Identify which cell holds the provided text, then report its [X, Y] central coordinate. 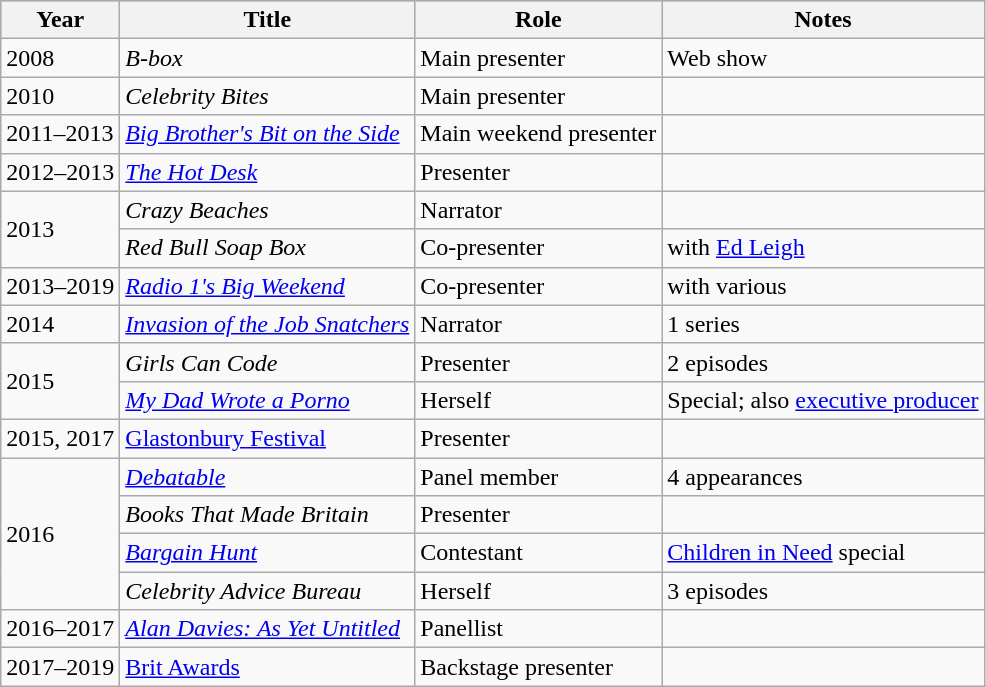
Red Bull Soap Box [268, 248]
Debatable [268, 477]
2010 [60, 96]
Big Brother's Bit on the Side [268, 134]
Bargain Hunt [268, 553]
The Hot Desk [268, 172]
Panellist [538, 629]
Crazy Beaches [268, 210]
Brit Awards [268, 667]
Contestant [538, 553]
Web show [823, 58]
Role [538, 20]
Girls Can Code [268, 362]
2017–2019 [60, 667]
2015, 2017 [60, 438]
1 series [823, 324]
Celebrity Advice Bureau [268, 591]
Invasion of the Job Snatchers [268, 324]
2014 [60, 324]
My Dad Wrote a Porno [268, 400]
Children in Need special [823, 553]
with Ed Leigh [823, 248]
Alan Davies: As Yet Untitled [268, 629]
Main weekend presenter [538, 134]
2016–2017 [60, 629]
4 appearances [823, 477]
Notes [823, 20]
2016 [60, 534]
Panel member [538, 477]
2013–2019 [60, 286]
2013 [60, 229]
2011–2013 [60, 134]
Year [60, 20]
Celebrity Bites [268, 96]
Title [268, 20]
2 episodes [823, 362]
Backstage presenter [538, 667]
2015 [60, 381]
3 episodes [823, 591]
Special; also executive producer [823, 400]
Books That Made Britain [268, 515]
Glastonbury Festival [268, 438]
2012–2013 [60, 172]
with various [823, 286]
B-box [268, 58]
Radio 1's Big Weekend [268, 286]
2008 [60, 58]
